Find where the given text appears and provide that cell's center as (X, Y) coordinate. 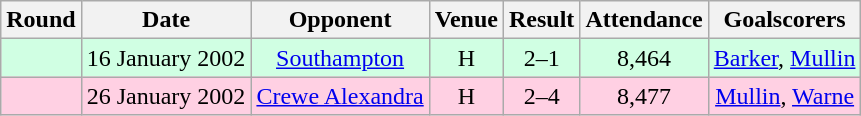
Crewe Alexandra (340, 96)
Result (541, 20)
Attendance (644, 20)
Venue (466, 20)
Goalscorers (784, 20)
2–1 (541, 58)
Date (166, 20)
Round (41, 20)
Barker, Mullin (784, 58)
26 January 2002 (166, 96)
2–4 (541, 96)
8,464 (644, 58)
Opponent (340, 20)
16 January 2002 (166, 58)
8,477 (644, 96)
Southampton (340, 58)
Mullin, Warne (784, 96)
